Extract the [X, Y] coordinate from the center of the cell holding the provided text.  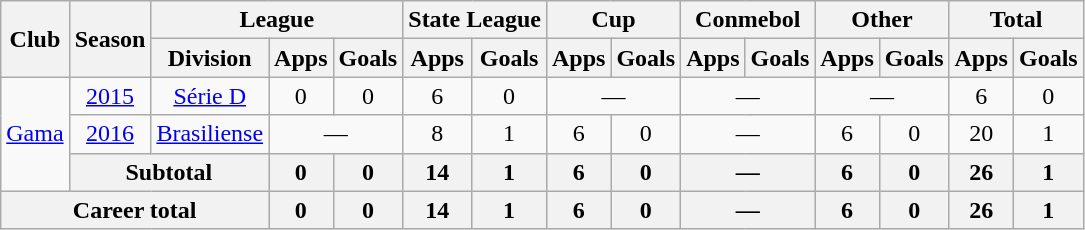
Division [210, 58]
Total [1016, 20]
Série D [210, 96]
State League [475, 20]
Club [35, 39]
20 [981, 134]
Career total [135, 210]
Gama [35, 134]
Cup [613, 20]
Conmebol [748, 20]
2015 [110, 96]
League [277, 20]
Other [882, 20]
8 [438, 134]
2016 [110, 134]
Brasiliense [210, 134]
Subtotal [168, 172]
Season [110, 39]
